Scan for the cell matching the given text and deliver its [X, Y] coordinate at center. 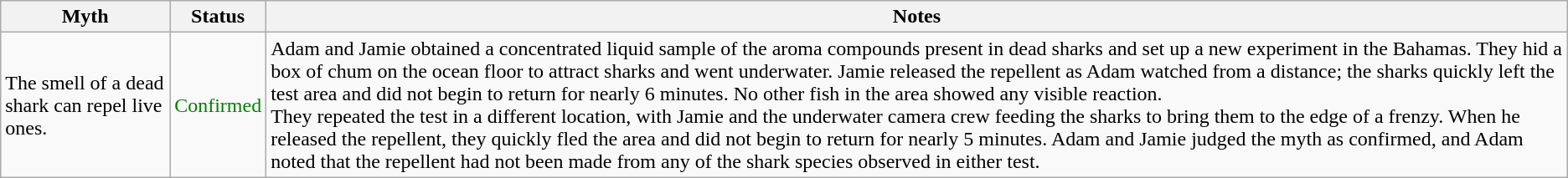
Notes [917, 17]
Confirmed [218, 105]
Myth [85, 17]
Status [218, 17]
The smell of a dead shark can repel live ones. [85, 105]
